Capture the cell that displays the provided text and extract its (x, y) central coordinate. 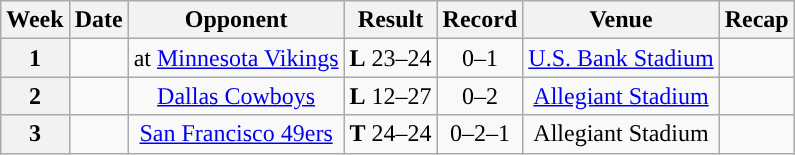
0–2 (480, 96)
Week (35, 20)
T 24–24 (390, 134)
Record (480, 20)
L 12–27 (390, 96)
Date (98, 20)
San Francisco 49ers (236, 134)
0–2–1 (480, 134)
U.S. Bank Stadium (621, 58)
Opponent (236, 20)
0–1 (480, 58)
L 23–24 (390, 58)
2 (35, 96)
Recap (756, 20)
at Minnesota Vikings (236, 58)
Venue (621, 20)
3 (35, 134)
Dallas Cowboys (236, 96)
1 (35, 58)
Result (390, 20)
